Pinpoint the cell where the given text exists, returning its (X, Y) midpoint coordinate. 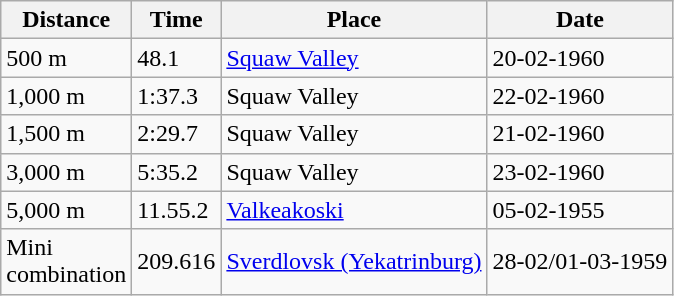
Minicombination (66, 262)
5,000 m (66, 210)
5:35.2 (176, 172)
Sverdlovsk (Yekatrinburg) (354, 262)
20-02-1960 (580, 58)
Place (354, 20)
Date (580, 20)
3,000 m (66, 172)
209.616 (176, 262)
23-02-1960 (580, 172)
22-02-1960 (580, 96)
Distance (66, 20)
1,500 m (66, 134)
1,000 m (66, 96)
05-02-1955 (580, 210)
11.55.2 (176, 210)
Time (176, 20)
500 m (66, 58)
Valkeakoski (354, 210)
48.1 (176, 58)
1:37.3 (176, 96)
2:29.7 (176, 134)
21-02-1960 (580, 134)
28-02/01-03-1959 (580, 262)
